Return the (x, y) coordinate for the center point of the cell that contains the specified text.  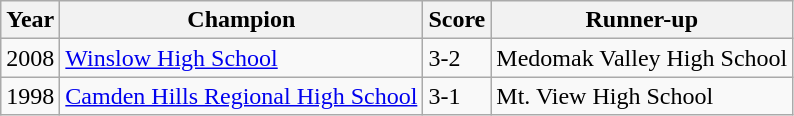
Champion (242, 20)
Runner-up (642, 20)
Score (457, 20)
1998 (30, 96)
Mt. View High School (642, 96)
Medomak Valley High School (642, 58)
3-1 (457, 96)
Camden Hills Regional High School (242, 96)
Year (30, 20)
Winslow High School (242, 58)
3-2 (457, 58)
2008 (30, 58)
